Return the [X, Y] coordinate for the center point of the cell that contains the specified text.  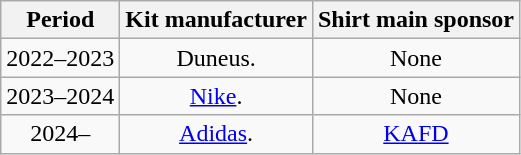
Period [60, 20]
KAFD [416, 134]
Kit manufacturer [216, 20]
2022–2023 [60, 58]
Shirt main sponsor [416, 20]
2023–2024 [60, 96]
Duneus. [216, 58]
Nike. [216, 96]
2024– [60, 134]
Adidas. [216, 134]
